Search for the cell housing the specified text and yield its (X, Y) center coordinate. 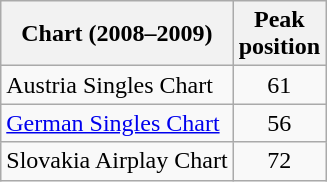
61 (279, 85)
72 (279, 161)
German Singles Chart (117, 123)
56 (279, 123)
Peakposition (279, 34)
Slovakia Airplay Chart (117, 161)
Austria Singles Chart (117, 85)
Chart (2008–2009) (117, 34)
